Return the [X, Y] coordinate for the center point of the cell that contains the specified text.  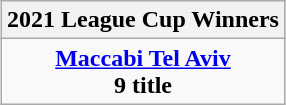
2021 League Cup Winners [144, 20]
Maccabi Tel Aviv 9 title [144, 72]
